Provide the (X, Y) coordinate of the cell's center where the given text is located.  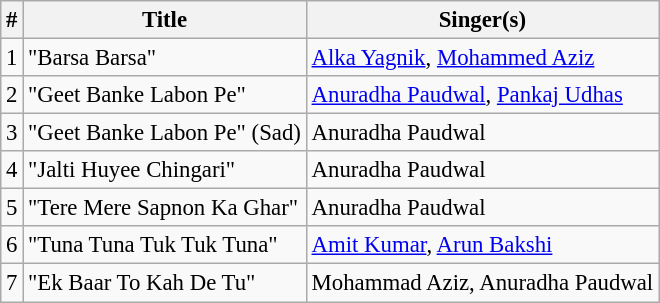
Anuradha Paudwal, Pankaj Udhas (482, 95)
# (12, 20)
"Tere Mere Sapnon Ka Ghar" (165, 208)
"Geet Banke Labon Pe" (Sad) (165, 133)
6 (12, 245)
4 (12, 170)
5 (12, 208)
Title (165, 20)
Amit Kumar, Arun Bakshi (482, 245)
"Tuna Tuna Tuk Tuk Tuna" (165, 245)
"Barsa Barsa" (165, 58)
"Jalti Huyee Chingari" (165, 170)
"Geet Banke Labon Pe" (165, 95)
Singer(s) (482, 20)
1 (12, 58)
Alka Yagnik, Mohammed Aziz (482, 58)
Mohammad Aziz, Anuradha Paudwal (482, 283)
2 (12, 95)
3 (12, 133)
7 (12, 283)
"Ek Baar To Kah De Tu" (165, 283)
